Determine the (X, Y) coordinate at the center of the cell enclosing the given text.  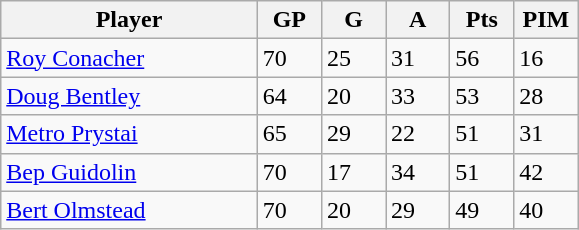
GP (289, 20)
28 (546, 96)
16 (546, 58)
22 (418, 134)
Pts (482, 20)
42 (546, 172)
25 (353, 58)
49 (482, 210)
34 (418, 172)
Bert Olmstead (130, 210)
33 (418, 96)
56 (482, 58)
17 (353, 172)
65 (289, 134)
PIM (546, 20)
Bep Guidolin (130, 172)
Roy Conacher (130, 58)
64 (289, 96)
Doug Bentley (130, 96)
40 (546, 210)
G (353, 20)
Metro Prystai (130, 134)
A (418, 20)
Player (130, 20)
53 (482, 96)
